Determine the [x, y] coordinate at the center of the cell enclosing the given text.  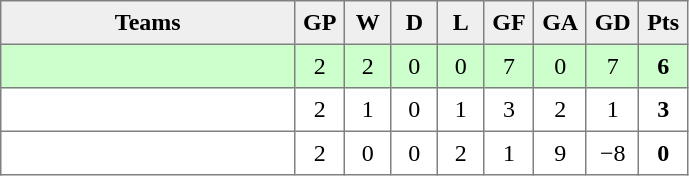
GP [320, 23]
GF [509, 23]
9 [560, 153]
6 [663, 66]
W [368, 23]
−8 [612, 153]
GA [560, 23]
L [461, 23]
GD [612, 23]
Teams [148, 23]
Pts [663, 23]
D [414, 23]
